Return the (x, y) coordinate for the center point of the cell that contains the specified text.  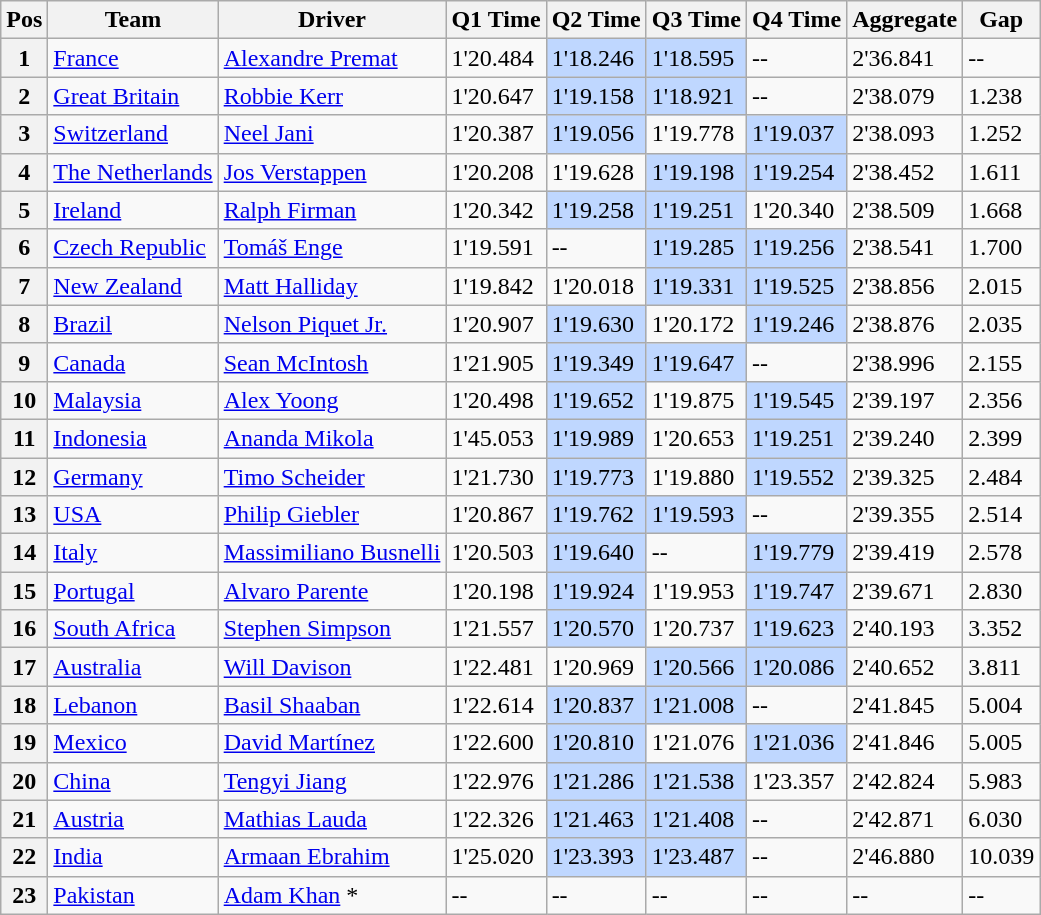
21 (24, 819)
Jos Verstappen (332, 172)
1.252 (1002, 134)
1'21.730 (496, 477)
1'19.198 (696, 172)
1'19.652 (596, 400)
1'20.566 (696, 667)
Malaysia (133, 400)
1'22.614 (496, 705)
2.155 (1002, 362)
18 (24, 705)
Nelson Piquet Jr. (332, 324)
14 (24, 553)
1'20.484 (496, 58)
1'21.036 (796, 743)
1'19.285 (696, 248)
2.578 (1002, 553)
2'38.079 (905, 96)
1'19.349 (596, 362)
1'19.875 (696, 400)
The Netherlands (133, 172)
6.030 (1002, 819)
3.352 (1002, 629)
2 (24, 96)
8 (24, 324)
Czech Republic (133, 248)
Lebanon (133, 705)
1'19.254 (796, 172)
Adam Khan * (332, 895)
1'18.595 (696, 58)
USA (133, 515)
1'19.545 (796, 400)
2'38.856 (905, 286)
1'18.921 (696, 96)
Austria (133, 819)
Basil Shaaban (332, 705)
2'42.871 (905, 819)
Will Davison (332, 667)
1'20.837 (596, 705)
1'21.557 (496, 629)
1'22.600 (496, 743)
India (133, 857)
2'39.325 (905, 477)
1'19.593 (696, 515)
1'19.640 (596, 553)
1'19.953 (696, 591)
7 (24, 286)
Robbie Kerr (332, 96)
2'39.419 (905, 553)
1'19.246 (796, 324)
2'42.824 (905, 781)
1'19.630 (596, 324)
1'19.880 (696, 477)
2'41.846 (905, 743)
5.983 (1002, 781)
France (133, 58)
17 (24, 667)
Tomáš Enge (332, 248)
4 (24, 172)
Q2 Time (596, 20)
1'19.628 (596, 172)
1'20.969 (596, 667)
15 (24, 591)
2'36.841 (905, 58)
1'45.053 (496, 438)
2'40.652 (905, 667)
China (133, 781)
1'19.258 (596, 210)
12 (24, 477)
1'20.810 (596, 743)
Armaan Ebrahim (332, 857)
5 (24, 210)
1'19.525 (796, 286)
1'23.393 (596, 857)
1'19.056 (596, 134)
Mexico (133, 743)
1'19.924 (596, 591)
1'20.172 (696, 324)
5.004 (1002, 705)
1'20.653 (696, 438)
1'19.591 (496, 248)
13 (24, 515)
2.356 (1002, 400)
1.611 (1002, 172)
1.668 (1002, 210)
9 (24, 362)
2'38.996 (905, 362)
5.005 (1002, 743)
Switzerland (133, 134)
Neel Jani (332, 134)
2'39.240 (905, 438)
Driver (332, 20)
1'20.342 (496, 210)
2'39.671 (905, 591)
1'20.018 (596, 286)
1'21.538 (696, 781)
1'21.286 (596, 781)
1.238 (1002, 96)
2'39.197 (905, 400)
Q3 Time (696, 20)
South Africa (133, 629)
1'20.647 (496, 96)
Alvaro Parente (332, 591)
1'20.737 (696, 629)
1.700 (1002, 248)
1'20.086 (796, 667)
Great Britain (133, 96)
1'19.158 (596, 96)
Q1 Time (496, 20)
23 (24, 895)
2'38.876 (905, 324)
Philip Giebler (332, 515)
2.399 (1002, 438)
1'19.331 (696, 286)
Germany (133, 477)
1'20.498 (496, 400)
1'20.198 (496, 591)
1'20.340 (796, 210)
1'20.208 (496, 172)
Matt Halliday (332, 286)
19 (24, 743)
2.830 (1002, 591)
1'19.762 (596, 515)
Italy (133, 553)
20 (24, 781)
Australia (133, 667)
1'22.481 (496, 667)
1'19.747 (796, 591)
6 (24, 248)
10.039 (1002, 857)
1'23.487 (696, 857)
Tengyi Jiang (332, 781)
Brazil (133, 324)
Pakistan (133, 895)
1'21.463 (596, 819)
Portugal (133, 591)
Stephen Simpson (332, 629)
16 (24, 629)
Aggregate (905, 20)
1'22.326 (496, 819)
1'20.867 (496, 515)
2'41.845 (905, 705)
Alexandre Premat (332, 58)
Mathias Lauda (332, 819)
Ananda Mikola (332, 438)
Team (133, 20)
3.811 (1002, 667)
2.035 (1002, 324)
1'20.907 (496, 324)
22 (24, 857)
10 (24, 400)
2.514 (1002, 515)
11 (24, 438)
1 (24, 58)
1'19.842 (496, 286)
1'21.905 (496, 362)
David Martínez (332, 743)
2'38.093 (905, 134)
1'22.976 (496, 781)
Gap (1002, 20)
1'18.246 (596, 58)
Sean McIntosh (332, 362)
1'19.647 (696, 362)
1'20.570 (596, 629)
Pos (24, 20)
1'19.779 (796, 553)
Indonesia (133, 438)
Ralph Firman (332, 210)
1'19.778 (696, 134)
1'19.256 (796, 248)
2'38.452 (905, 172)
1'21.408 (696, 819)
1'20.387 (496, 134)
1'20.503 (496, 553)
1'21.008 (696, 705)
2'39.355 (905, 515)
1'21.076 (696, 743)
New Zealand (133, 286)
1'23.357 (796, 781)
Alex Yoong (332, 400)
2'40.193 (905, 629)
1'25.020 (496, 857)
2'38.541 (905, 248)
2.015 (1002, 286)
1'19.552 (796, 477)
3 (24, 134)
1'19.773 (596, 477)
1'19.989 (596, 438)
Ireland (133, 210)
Q4 Time (796, 20)
2'46.880 (905, 857)
Canada (133, 362)
2.484 (1002, 477)
Massimiliano Busnelli (332, 553)
Timo Scheider (332, 477)
2'38.509 (905, 210)
1'19.037 (796, 134)
1'19.623 (796, 629)
